Locate the cell with the specified text and output its [x, y] center coordinate. 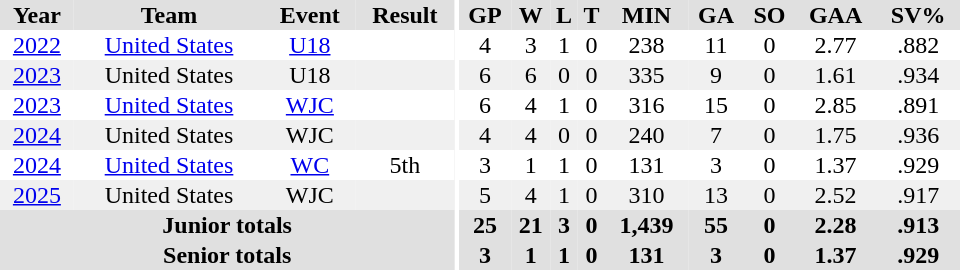
Senior totals [227, 255]
SV% [918, 15]
7 [716, 135]
238 [646, 45]
240 [646, 135]
T [592, 15]
Event [310, 15]
GAA [836, 15]
316 [646, 105]
GP [486, 15]
Year [37, 15]
.934 [918, 75]
Result [404, 15]
.891 [918, 105]
MIN [646, 15]
1,439 [646, 225]
L [564, 15]
1.75 [836, 135]
5th [404, 165]
2.28 [836, 225]
335 [646, 75]
5 [486, 195]
55 [716, 225]
.917 [918, 195]
SO [770, 15]
11 [716, 45]
1.61 [836, 75]
13 [716, 195]
Team [169, 15]
2025 [37, 195]
21 [530, 225]
2.52 [836, 195]
.936 [918, 135]
15 [716, 105]
WC [310, 165]
2.77 [836, 45]
2.85 [836, 105]
Junior totals [227, 225]
9 [716, 75]
25 [486, 225]
.913 [918, 225]
GA [716, 15]
2022 [37, 45]
.882 [918, 45]
W [530, 15]
310 [646, 195]
